Determine the (x, y) coordinate at the center of the cell enclosing the given text.  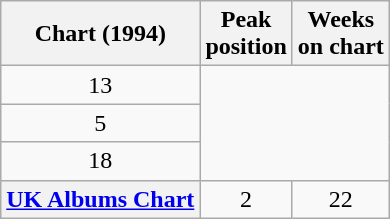
Chart (1994) (100, 34)
5 (100, 123)
13 (100, 85)
18 (100, 161)
UK Albums Chart (100, 199)
Peakposition (246, 34)
22 (340, 199)
Weekson chart (340, 34)
2 (246, 199)
